Provide the (x, y) coordinate of the cell's center where the given text is located.  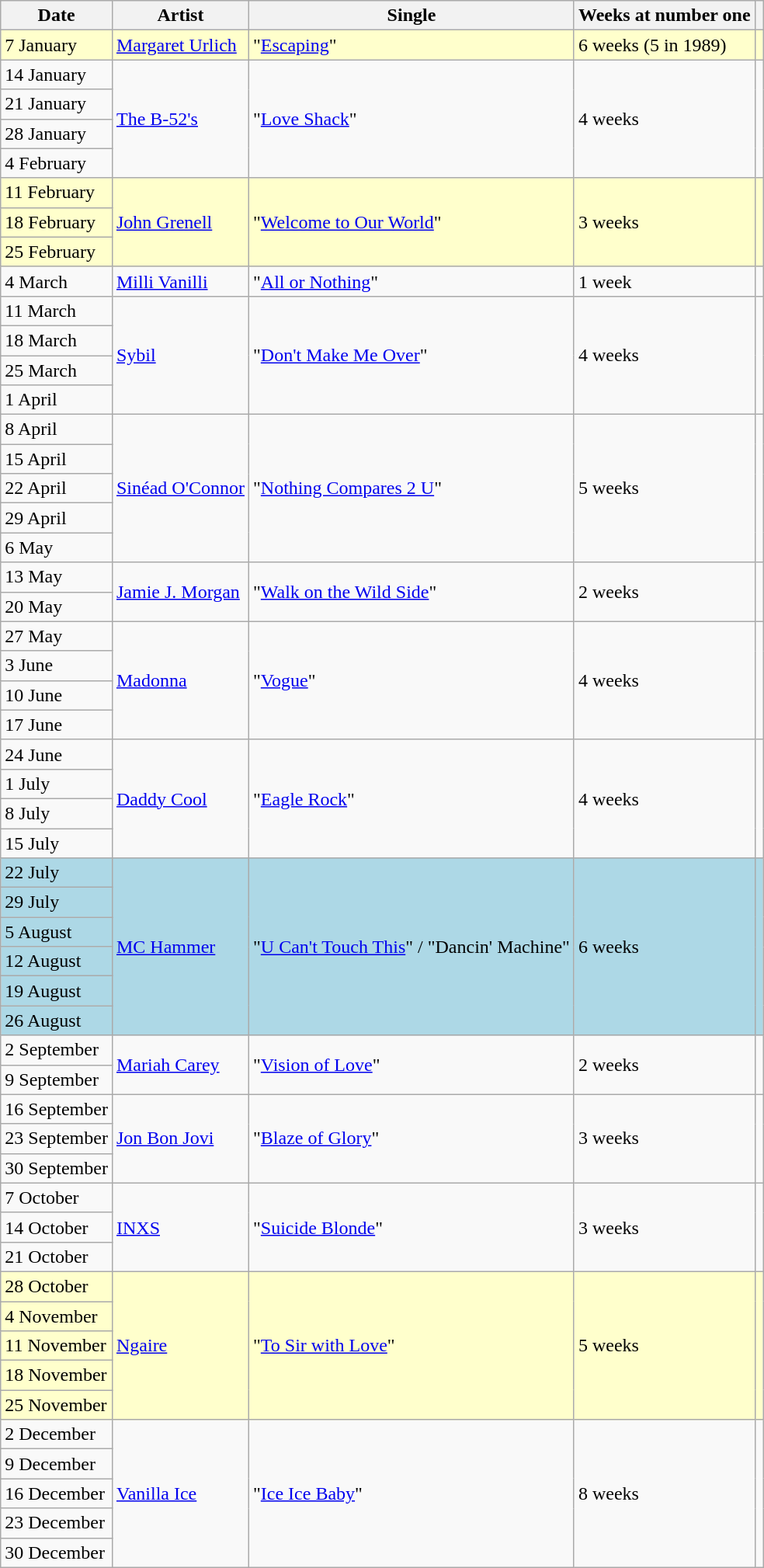
18 November (57, 1375)
18 March (57, 340)
21 October (57, 1257)
6 May (57, 548)
17 June (57, 725)
11 March (57, 311)
"Walk on the Wild Side" (412, 592)
1 April (57, 400)
5 August (57, 932)
Date (57, 16)
1 week (665, 281)
"Eagle Rock" (412, 798)
30 September (57, 1168)
22 April (57, 488)
29 April (57, 518)
"All or Nothing" (412, 281)
30 December (57, 1552)
"Blaze of Glory" (412, 1139)
Sinéad O'Connor (180, 488)
4 March (57, 281)
22 July (57, 873)
3 June (57, 666)
8 weeks (665, 1493)
28 January (57, 134)
14 January (57, 75)
13 May (57, 577)
1 July (57, 784)
25 November (57, 1405)
21 January (57, 104)
11 November (57, 1346)
2 September (57, 1050)
6 weeks (5 in 1989) (665, 45)
Ngaire (180, 1345)
INXS (180, 1227)
16 September (57, 1109)
18 February (57, 222)
Single (412, 16)
16 December (57, 1493)
15 July (57, 843)
7 January (57, 45)
Sybil (180, 355)
John Grenell (180, 222)
MC Hammer (180, 947)
2 December (57, 1434)
"Ice Ice Baby" (412, 1493)
9 September (57, 1080)
"Don't Make Me Over" (412, 355)
11 February (57, 193)
"Vision of Love" (412, 1065)
6 weeks (665, 947)
8 July (57, 813)
Jon Bon Jovi (180, 1139)
"U Can't Touch This" / "Dancin' Machine" (412, 947)
"Suicide Blonde" (412, 1227)
Artist (180, 16)
"Welcome to Our World" (412, 222)
25 February (57, 252)
The B-52's (180, 119)
Mariah Carey (180, 1065)
Vanilla Ice (180, 1493)
"Nothing Compares 2 U" (412, 488)
19 August (57, 991)
Daddy Cool (180, 798)
14 October (57, 1227)
20 May (57, 607)
10 June (57, 695)
9 December (57, 1464)
23 December (57, 1523)
8 April (57, 429)
Weeks at number one (665, 16)
15 April (57, 459)
29 July (57, 902)
"Vogue" (412, 680)
7 October (57, 1198)
Milli Vanilli (180, 281)
27 May (57, 636)
"To Sir with Love" (412, 1345)
Margaret Urlich (180, 45)
Madonna (180, 680)
26 August (57, 1020)
23 September (57, 1139)
"Love Shack" (412, 119)
"Escaping" (412, 45)
4 November (57, 1316)
25 March (57, 370)
Jamie J. Morgan (180, 592)
4 February (57, 163)
24 June (57, 754)
28 October (57, 1286)
12 August (57, 961)
